Determine the (X, Y) coordinate at the center of the cell enclosing the given text.  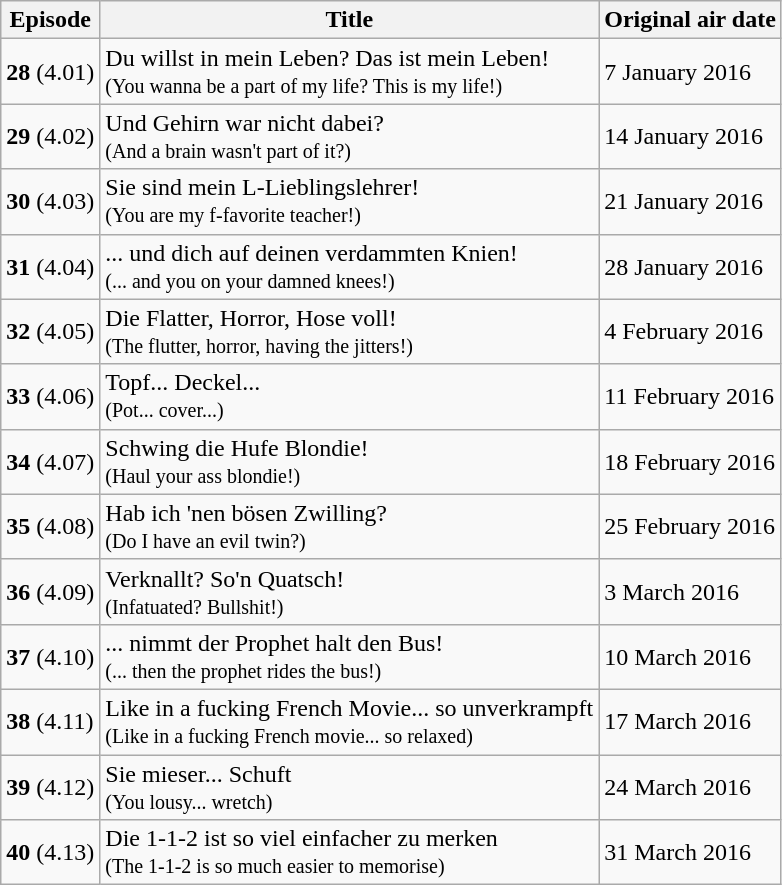
30 (4.03) (50, 202)
Like in a fucking French Movie... so unverkrampft(Like in a fucking French movie... so relaxed) (350, 722)
Episode (50, 20)
40 (4.13) (50, 852)
4 February 2016 (690, 332)
Hab ich 'nen bösen Zwilling?(Do I have an evil twin?) (350, 526)
32 (4.05) (50, 332)
35 (4.08) (50, 526)
11 February 2016 (690, 396)
Schwing die Hufe Blondie!(Haul your ass blondie!) (350, 462)
Topf... Deckel...(Pot... cover...) (350, 396)
Original air date (690, 20)
Und Gehirn war nicht dabei?(And a brain wasn't part of it?) (350, 136)
28 (4.01) (50, 72)
24 March 2016 (690, 786)
18 February 2016 (690, 462)
29 (4.02) (50, 136)
31 March 2016 (690, 852)
37 (4.10) (50, 656)
Verknallt? So'n Quatsch!(Infatuated? Bullshit!) (350, 592)
Title (350, 20)
28 January 2016 (690, 266)
39 (4.12) (50, 786)
25 February 2016 (690, 526)
10 March 2016 (690, 656)
21 January 2016 (690, 202)
17 March 2016 (690, 722)
3 March 2016 (690, 592)
36 (4.09) (50, 592)
Sie mieser... Schuft(You lousy... wretch) (350, 786)
31 (4.04) (50, 266)
14 January 2016 (690, 136)
34 (4.07) (50, 462)
... und dich auf deinen verdammten Knien!(... and you on your damned knees!) (350, 266)
38 (4.11) (50, 722)
Du willst in mein Leben? Das ist mein Leben!(You wanna be a part of my life? This is my life!) (350, 72)
... nimmt der Prophet halt den Bus!(... then the prophet rides the bus!) (350, 656)
Die Flatter, Horror, Hose voll!(The flutter, horror, having the jitters!) (350, 332)
Sie sind mein L-Lieblingslehrer!(You are my f-favorite teacher!) (350, 202)
Die 1-1-2 ist so viel einfacher zu merken(The 1-1-2 is so much easier to memorise) (350, 852)
33 (4.06) (50, 396)
7 January 2016 (690, 72)
